Detect which cell encompasses the target text, then output its (X, Y) center coordinate. 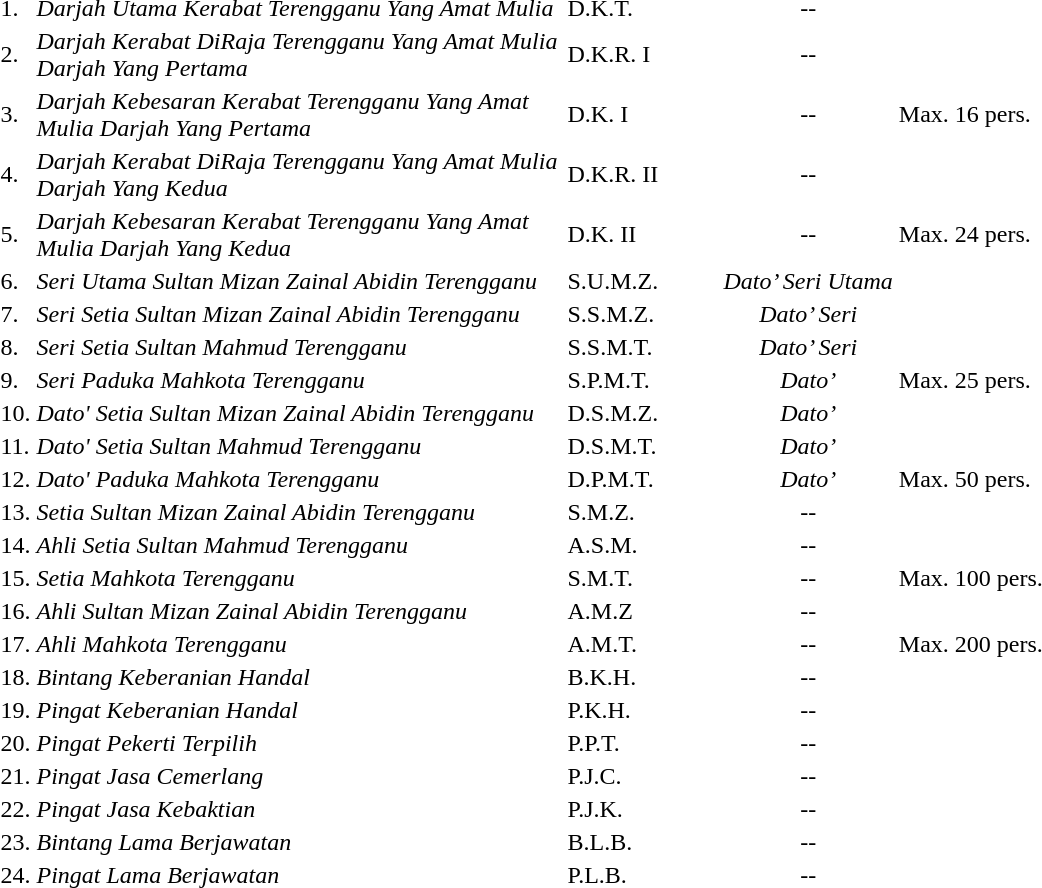
Ahli Sultan Mizan Zainal Abidin Terengganu (299, 611)
Setia Mahkota Terengganu (299, 578)
A.M.T. (642, 644)
Bintang Lama Berjawatan (299, 842)
Bintang Keberanian Handal (299, 677)
D.S.M.Z. (642, 413)
A.S.M. (642, 545)
P.K.H. (642, 710)
Dato' Setia Sultan Mahmud Terengganu (299, 446)
D.K. II (642, 234)
P.P.T. (642, 743)
Seri Utama Sultan Mizan Zainal Abidin Terengganu (299, 281)
Ahli Mahkota Terengganu (299, 644)
D.S.M.T. (642, 446)
S.U.M.Z. (642, 281)
Pingat Pekerti Terpilih (299, 743)
Darjah Kerabat DiRaja Terengganu Yang Amat Mulia Darjah Yang Kedua (299, 174)
Pingat Jasa Cemerlang (299, 776)
Seri Setia Sultan Mahmud Terengganu (299, 347)
Dato’ Seri Utama (808, 281)
S.P.M.T. (642, 380)
Dato' Paduka Mahkota Terengganu (299, 479)
Pingat Keberanian Handal (299, 710)
D.K. I (642, 114)
S.M.T. (642, 578)
D.K.R. II (642, 174)
D.K.R. I (642, 54)
Setia Sultan Mizan Zainal Abidin Terengganu (299, 512)
Pingat Jasa Kebaktian (299, 809)
A.M.Z (642, 611)
Darjah Kebesaran Kerabat Terengganu Yang Amat Mulia Darjah Yang Pertama (299, 114)
S.S.M.T. (642, 347)
Dato' Setia Sultan Mizan Zainal Abidin Terengganu (299, 413)
P.J.K. (642, 809)
D.P.M.T. (642, 479)
Seri Setia Sultan Mizan Zainal Abidin Terengganu (299, 314)
Darjah Kebesaran Kerabat Terengganu Yang Amat Mulia Darjah Yang Kedua (299, 234)
Seri Paduka Mahkota Terengganu (299, 380)
P.J.C. (642, 776)
Ahli Setia Sultan Mahmud Terengganu (299, 545)
B.K.H. (642, 677)
S.M.Z. (642, 512)
B.L.B. (642, 842)
Darjah Kerabat DiRaja Terengganu Yang Amat Mulia Darjah Yang Pertama (299, 54)
S.S.M.Z. (642, 314)
